Provide the [x, y] coordinate of the cell's center where the given text is located.  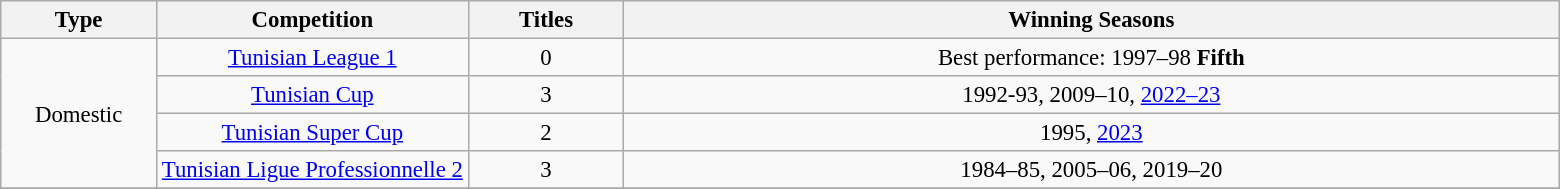
Tunisian Super Cup [313, 133]
Titles [546, 20]
1995, 2023 [1092, 133]
Winning Seasons [1092, 20]
Tunisian Ligue Professionnelle 2 [313, 170]
1984–85, 2005–06, 2019–20 [1092, 170]
2 [546, 133]
Tunisian League 1 [313, 58]
0 [546, 58]
Type [79, 20]
Tunisian Cup [313, 95]
Best performance: 1997–98 Fifth [1092, 58]
Competition [313, 20]
1992-93, 2009–10, 2022–23 [1092, 95]
Domestic [79, 114]
